Find where the given text appears and provide that cell's center as [x, y] coordinate. 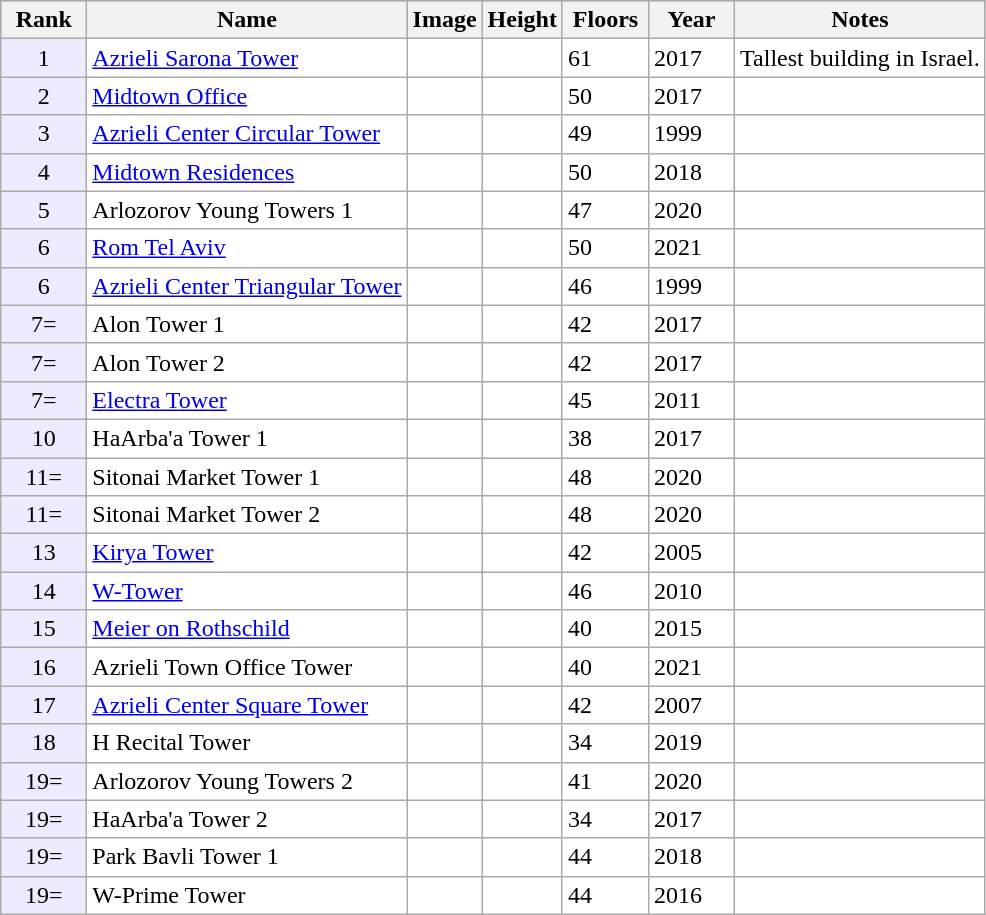
Tallest building in Israel. [860, 58]
Electra Tower [247, 400]
18 [44, 743]
Floors [605, 20]
Image [444, 20]
16 [44, 667]
H Recital Tower [247, 743]
Azrieli Town Office Tower [247, 667]
Azrieli Sarona Tower [247, 58]
W-Prime Tower [247, 895]
2016 [692, 895]
Park Bavli Tower 1 [247, 857]
2 [44, 96]
Midtown Office [247, 96]
Arlozorov Young Towers 1 [247, 210]
13 [44, 553]
Midtown Residences [247, 172]
Rank [44, 20]
1 [44, 58]
45 [605, 400]
2005 [692, 553]
38 [605, 438]
Height [522, 20]
Azrieli Center Square Tower [247, 705]
HaArba'a Tower 2 [247, 819]
3 [44, 134]
2019 [692, 743]
61 [605, 58]
Meier on Rothschild [247, 629]
15 [44, 629]
49 [605, 134]
Sitonai Market Tower 2 [247, 515]
2010 [692, 591]
14 [44, 591]
41 [605, 781]
Sitonai Market Tower 1 [247, 477]
HaArba'a Tower 1 [247, 438]
Azrieli Center Circular Tower [247, 134]
4 [44, 172]
2015 [692, 629]
47 [605, 210]
Notes [860, 20]
Arlozorov Young Towers 2 [247, 781]
17 [44, 705]
10 [44, 438]
2011 [692, 400]
Azrieli Center Triangular Tower [247, 286]
W-Tower [247, 591]
Alon Tower 1 [247, 324]
Name [247, 20]
Alon Tower 2 [247, 362]
Kirya Tower [247, 553]
Year [692, 20]
2007 [692, 705]
Rom Tel Aviv [247, 248]
5 [44, 210]
